Identify which cell holds the provided text, then report its (x, y) central coordinate. 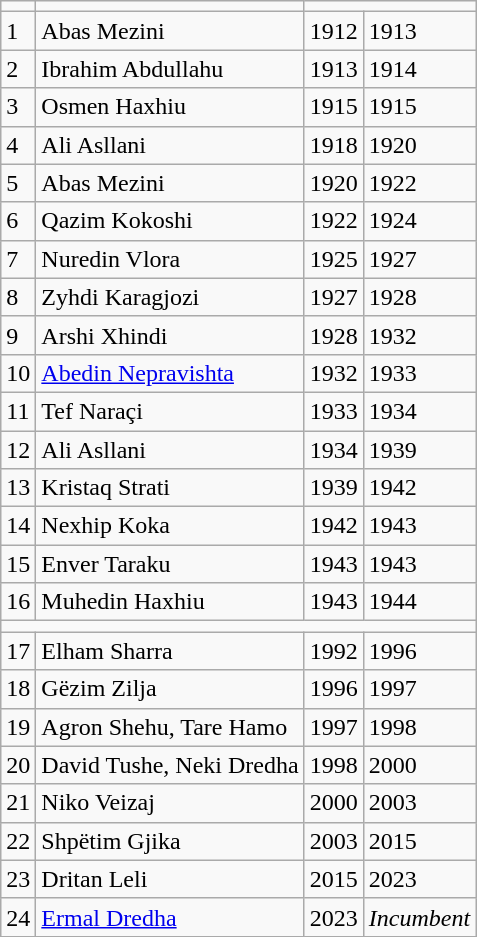
Elham Sharra (170, 651)
13 (18, 488)
Dritan Leli (170, 879)
7 (18, 259)
18 (18, 689)
Enver Taraku (170, 564)
4 (18, 145)
20 (18, 765)
Ibrahim Abdullahu (170, 69)
Zyhdi Karagjozi (170, 297)
Nexhip Koka (170, 526)
1944 (419, 602)
24 (18, 917)
5 (18, 183)
Ermal Dredha (170, 917)
12 (18, 449)
Gëzim Zilja (170, 689)
Nuredin Vlora (170, 259)
1918 (334, 145)
Kristaq Strati (170, 488)
6 (18, 221)
19 (18, 727)
15 (18, 564)
Niko Veizaj (170, 803)
Qazim Kokoshi (170, 221)
1925 (334, 259)
1912 (334, 31)
Tef Naraçi (170, 411)
Abedin Nepravishta (170, 373)
1 (18, 31)
Arshi Xhindi (170, 335)
23 (18, 879)
17 (18, 651)
9 (18, 335)
1924 (419, 221)
11 (18, 411)
Osmen Haxhiu (170, 107)
16 (18, 602)
14 (18, 526)
Shpëtim Gjika (170, 841)
2 (18, 69)
1914 (419, 69)
Muhedin Haxhiu (170, 602)
10 (18, 373)
Agron Shehu, Tare Hamo (170, 727)
David Tushe, Neki Dredha (170, 765)
21 (18, 803)
8 (18, 297)
22 (18, 841)
3 (18, 107)
1992 (334, 651)
Incumbent (419, 917)
